Pinpoint the cell where the given text exists, returning its (x, y) midpoint coordinate. 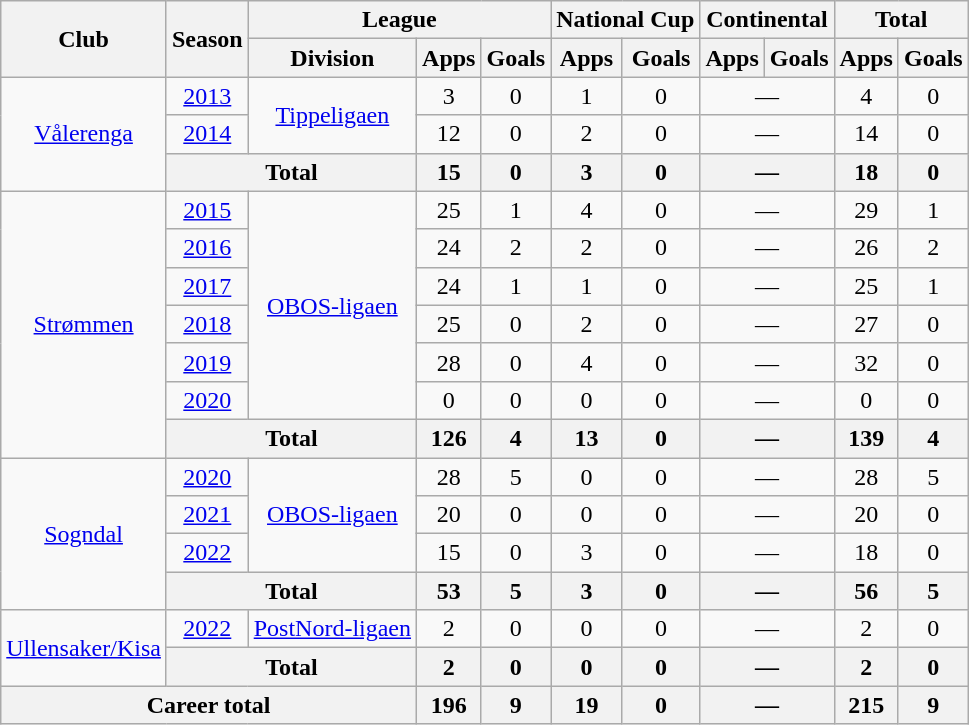
56 (866, 591)
2021 (207, 515)
PostNord-ligaen (332, 629)
Sogndal (84, 534)
2019 (207, 362)
Division (332, 58)
139 (866, 438)
126 (449, 438)
2015 (207, 210)
19 (587, 705)
2014 (207, 134)
53 (449, 591)
27 (866, 324)
League (400, 20)
Tippeligaen (332, 115)
2017 (207, 286)
Strømmen (84, 324)
Season (207, 39)
Ullensaker/Kisa (84, 648)
Vålerenga (84, 134)
2013 (207, 96)
Club (84, 39)
32 (866, 362)
12 (449, 134)
2016 (207, 248)
2018 (207, 324)
13 (587, 438)
National Cup (626, 20)
Career total (209, 705)
Continental (767, 20)
196 (449, 705)
26 (866, 248)
14 (866, 134)
215 (866, 705)
29 (866, 210)
